Return (x, y) of the center of cell containing provided text 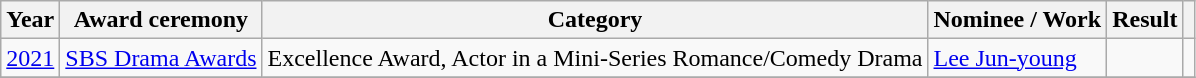
SBS Drama Awards (161, 58)
Award ceremony (161, 20)
Excellence Award, Actor in a Mini-Series Romance/Comedy Drama (595, 58)
Result (1145, 20)
Lee Jun-young (1018, 58)
Category (595, 20)
Nominee / Work (1018, 20)
Year (30, 20)
2021 (30, 58)
